Detect which cell encompasses the target text, then output its [X, Y] center coordinate. 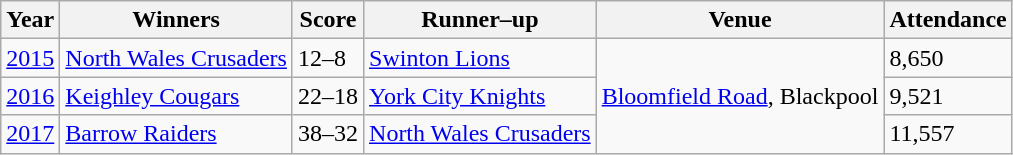
38–32 [328, 134]
Attendance [948, 20]
2015 [30, 58]
11,557 [948, 134]
Keighley Cougars [176, 96]
Barrow Raiders [176, 134]
12–8 [328, 58]
Venue [740, 20]
Year [30, 20]
2016 [30, 96]
Swinton Lions [480, 58]
Runner–up [480, 20]
9,521 [948, 96]
2017 [30, 134]
York City Knights [480, 96]
8,650 [948, 58]
Bloomfield Road, Blackpool [740, 96]
Score [328, 20]
Winners [176, 20]
22–18 [328, 96]
